From the cell containing the given text, extract its center point as (x, y) coordinate. 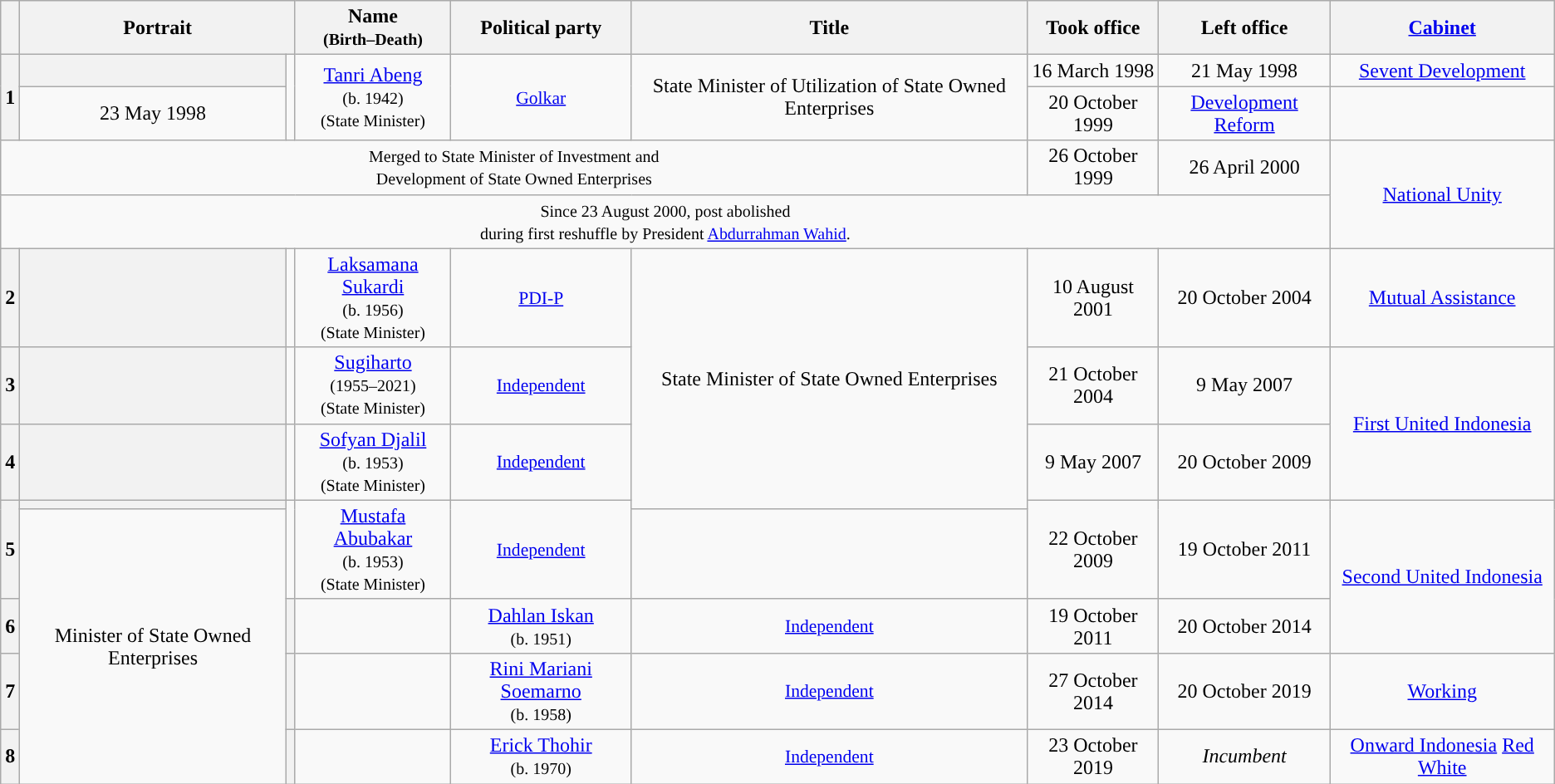
16 March 1998 (1093, 71)
Minister of State Owned Enterprises (153, 646)
10 August 2001 (1093, 297)
Onward Indonesia Red White (1442, 756)
Sevent Development (1442, 71)
21 October 2004 (1093, 385)
23 October 2019 (1093, 756)
Development Reform (1244, 113)
Mutual Assistance (1442, 297)
4 (10, 462)
Rini Mariani Soemarno(b. 1958) (542, 691)
Mustafa Abubakar(b. 1953)(State Minister) (372, 550)
Portrait (158, 28)
26 October 1999 (1093, 168)
First United Indonesia (1442, 424)
Dahlan Iskan(b. 1951) (542, 626)
1 (10, 98)
6 (10, 626)
27 October 2014 (1093, 691)
Erick Thohir(b. 1970) (542, 756)
Incumbent (1244, 756)
Sugiharto(1955–2021)(State Minister) (372, 385)
Name(Birth–Death) (372, 28)
Since 23 August 2000, post abolished during first reshuffle by President Abdurrahman Wahid. (665, 221)
20 October 1999 (1093, 113)
State Minister of Utilization of State Owned Enterprises (829, 98)
23 May 1998 (153, 113)
2 (10, 297)
Title (829, 28)
National Unity (1442, 194)
Working (1442, 691)
20 October 2014 (1244, 626)
21 May 1998 (1244, 71)
26 April 2000 (1244, 168)
3 (10, 385)
State Minister of State Owned Enterprises (829, 379)
Tanri Abeng(b. 1942)(State Minister) (372, 98)
20 October 2019 (1244, 691)
Cabinet (1442, 28)
Left office (1244, 28)
PDI-P (542, 297)
5 (10, 550)
22 October 2009 (1093, 550)
Sofyan Djalil(b. 1953)(State Minister) (372, 462)
Political party (542, 28)
7 (10, 691)
20 October 2004 (1244, 297)
8 (10, 756)
Laksamana Sukardi(b. 1956)(State Minister) (372, 297)
Second United Indonesia (1442, 576)
Merged to State Minister of Investment and Development of State Owned Enterprises (514, 168)
20 October 2009 (1244, 462)
Took office (1093, 28)
Golkar (542, 98)
